Return (x, y) of the center of cell containing provided text 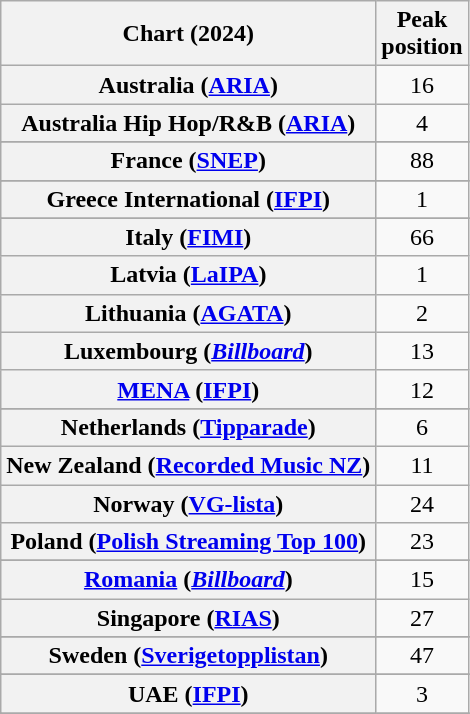
France (SNEP) (188, 161)
47 (422, 656)
Peakposition (422, 34)
13 (422, 351)
12 (422, 389)
Sweden (Sverigetopplistan) (188, 656)
Australia (ARIA) (188, 85)
3 (422, 694)
New Zealand (Recorded Music NZ) (188, 465)
Greece International (IFPI) (188, 199)
4 (422, 123)
27 (422, 618)
2 (422, 313)
Singapore (RIAS) (188, 618)
11 (422, 465)
Poland (Polish Streaming Top 100) (188, 542)
Romania (Billboard) (188, 580)
Latvia (LaIPA) (188, 275)
Luxembourg (Billboard) (188, 351)
Norway (VG-lista) (188, 503)
15 (422, 580)
UAE (IFPI) (188, 694)
23 (422, 542)
Chart (2024) (188, 34)
Australia Hip Hop/R&B (ARIA) (188, 123)
24 (422, 503)
MENA (IFPI) (188, 389)
88 (422, 161)
Italy (FIMI) (188, 237)
Netherlands (Tipparade) (188, 427)
66 (422, 237)
Lithuania (AGATA) (188, 313)
6 (422, 427)
16 (422, 85)
